Search for the cell housing the specified text and yield its [X, Y] center coordinate. 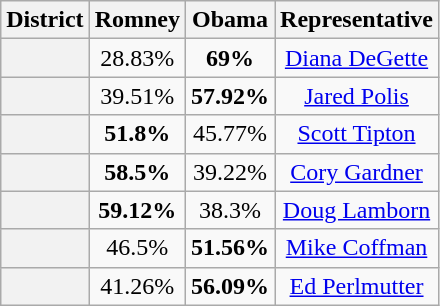
46.5% [137, 248]
56.09% [230, 286]
39.51% [137, 96]
39.22% [230, 172]
Obama [230, 20]
Doug Lamborn [357, 210]
51.8% [137, 134]
Jared Polis [357, 96]
Romney [137, 20]
59.12% [137, 210]
Ed Perlmutter [357, 286]
District [45, 20]
58.5% [137, 172]
Representative [357, 20]
Mike Coffman [357, 248]
Scott Tipton [357, 134]
45.77% [230, 134]
Diana DeGette [357, 58]
51.56% [230, 248]
69% [230, 58]
41.26% [137, 286]
Cory Gardner [357, 172]
28.83% [137, 58]
38.3% [230, 210]
57.92% [230, 96]
